For the text-containing cell, return its midpoint in (x, y) coordinate format. 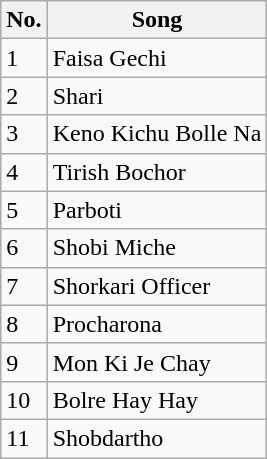
Shobdartho (157, 438)
Procharona (157, 324)
10 (24, 400)
Faisa Gechi (157, 58)
Keno Kichu Bolle Na (157, 134)
Shari (157, 96)
Shorkari Officer (157, 286)
11 (24, 438)
No. (24, 20)
1 (24, 58)
Parboti (157, 210)
6 (24, 248)
3 (24, 134)
8 (24, 324)
Song (157, 20)
Shobi Miche (157, 248)
4 (24, 172)
Tirish Bochor (157, 172)
2 (24, 96)
7 (24, 286)
Mon Ki Je Chay (157, 362)
5 (24, 210)
9 (24, 362)
Bolre Hay Hay (157, 400)
